From the cell containing the given text, extract its center point as [X, Y] coordinate. 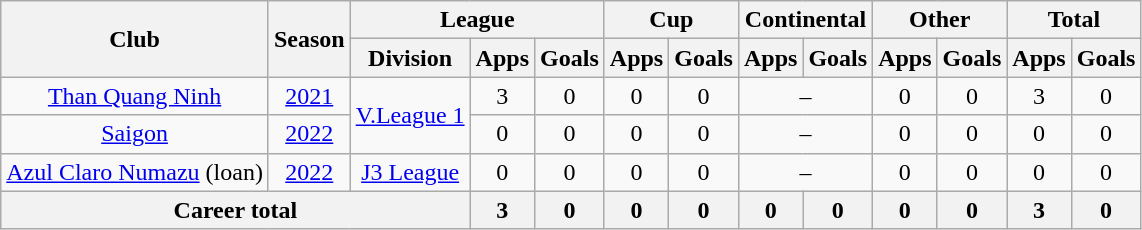
2021 [309, 96]
Season [309, 39]
Saigon [135, 134]
Than Quang Ninh [135, 96]
Continental [805, 20]
Other [940, 20]
V.League 1 [410, 115]
Club [135, 39]
J3 League [410, 172]
Division [410, 58]
Cup [671, 20]
Total [1074, 20]
Azul Claro Numazu (loan) [135, 172]
League [477, 20]
Career total [236, 210]
